For the text-containing cell, return its midpoint in (X, Y) coordinate format. 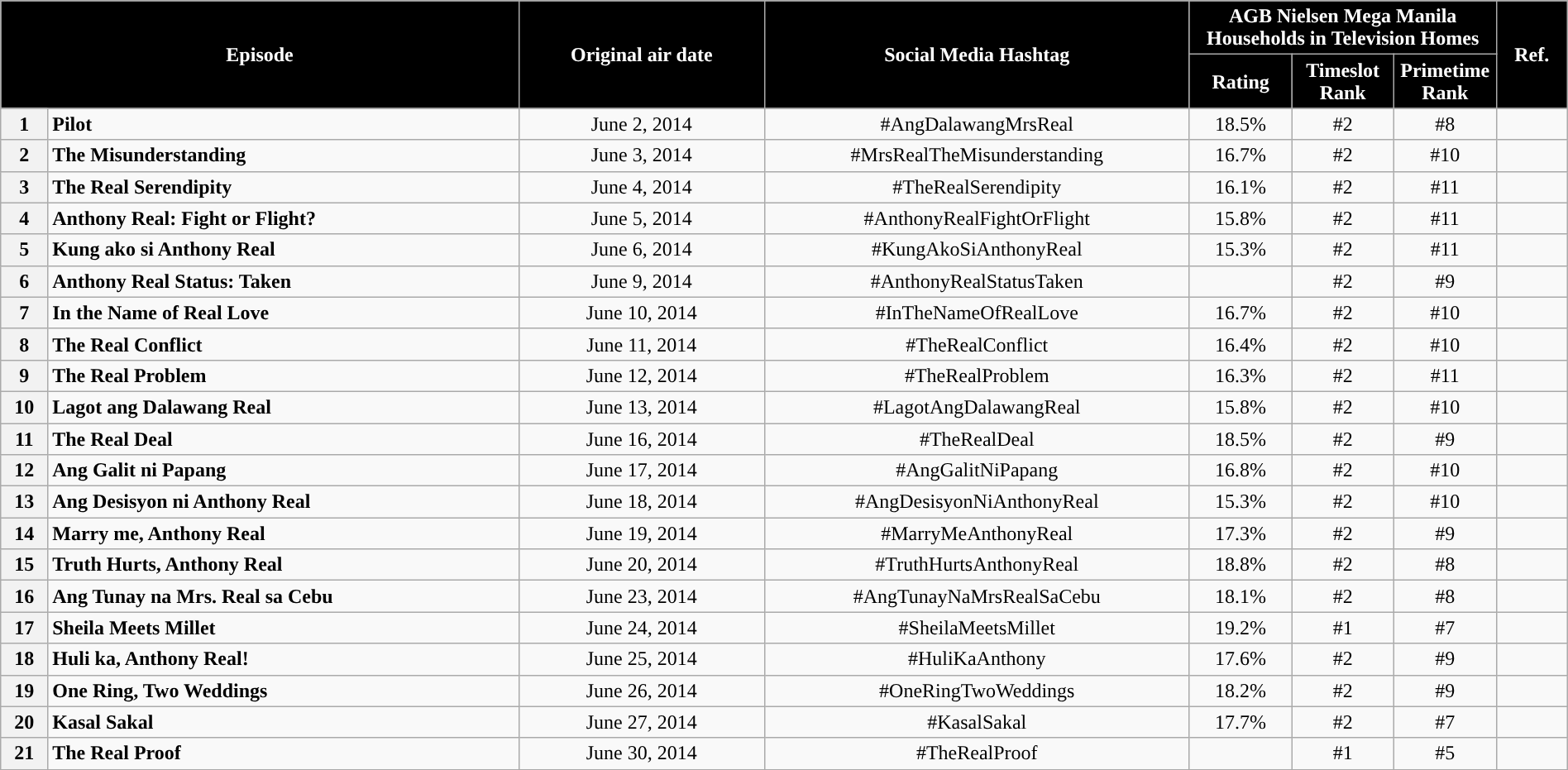
June 2, 2014 (642, 124)
#TheRealDeal (977, 439)
#TheRealConflict (977, 344)
Huli ka, Anthony Real! (284, 659)
17.6% (1241, 659)
Anthony Real: Fight or Flight? (284, 218)
Rating (1241, 81)
16.3% (1241, 375)
#MarryMeAnthonyReal (977, 533)
#LagotAngDalawangReal (977, 407)
11 (25, 439)
The Real Deal (284, 439)
17.3% (1241, 533)
21 (25, 753)
5 (25, 250)
Sheila Meets Millet (284, 628)
20 (25, 722)
Episode (260, 55)
Ref. (1532, 55)
17 (25, 628)
1 (25, 124)
June 23, 2014 (642, 596)
6 (25, 281)
Original air date (642, 55)
June 11, 2014 (642, 344)
June 5, 2014 (642, 218)
#KungAkoSiAnthonyReal (977, 250)
#SheilaMeetsMillet (977, 628)
June 20, 2014 (642, 565)
12 (25, 471)
The Real Problem (284, 375)
16 (25, 596)
18.1% (1241, 596)
#HuliKaAnthony (977, 659)
Timeslot Rank (1343, 81)
Anthony Real Status: Taken (284, 281)
Ang Tunay na Mrs. Real sa Cebu (284, 596)
#TheRealProblem (977, 375)
#TheRealSerendipity (977, 187)
#InTheNameOfRealLove (977, 313)
AGB Nielsen Mega Manila Households in Television Homes (1343, 28)
17.7% (1241, 722)
16.8% (1241, 471)
June 18, 2014 (642, 502)
Lagot ang Dalawang Real (284, 407)
Kasal Sakal (284, 722)
18 (25, 659)
June 3, 2014 (642, 155)
June 17, 2014 (642, 471)
#AngTunayNaMrsRealSaCebu (977, 596)
June 12, 2014 (642, 375)
#TruthHurtsAnthonyReal (977, 565)
June 16, 2014 (642, 439)
16.4% (1241, 344)
Kung ako si Anthony Real (284, 250)
One Ring, Two Weddings (284, 691)
June 4, 2014 (642, 187)
#OneRingTwoWeddings (977, 691)
Primetime Rank (1445, 81)
June 19, 2014 (642, 533)
#TheRealProof (977, 753)
June 27, 2014 (642, 722)
15 (25, 565)
14 (25, 533)
9 (25, 375)
Social Media Hashtag (977, 55)
#AngDesisyonNiAnthonyReal (977, 502)
June 30, 2014 (642, 753)
4 (25, 218)
#MrsRealTheMisunderstanding (977, 155)
10 (25, 407)
Ang Desisyon ni Anthony Real (284, 502)
June 6, 2014 (642, 250)
#5 (1445, 753)
June 9, 2014 (642, 281)
7 (25, 313)
June 10, 2014 (642, 313)
Ang Galit ni Papang (284, 471)
In the Name of Real Love (284, 313)
8 (25, 344)
The Real Serendipity (284, 187)
18.8% (1241, 565)
18.2% (1241, 691)
#KasalSakal (977, 722)
13 (25, 502)
The Real Conflict (284, 344)
#AnthonyRealFightOrFlight (977, 218)
3 (25, 187)
16.1% (1241, 187)
2 (25, 155)
June 13, 2014 (642, 407)
The Misunderstanding (284, 155)
Truth Hurts, Anthony Real (284, 565)
June 25, 2014 (642, 659)
#AngDalawangMrsReal (977, 124)
Pilot (284, 124)
June 26, 2014 (642, 691)
#AnthonyRealStatusTaken (977, 281)
19.2% (1241, 628)
The Real Proof (284, 753)
19 (25, 691)
June 24, 2014 (642, 628)
#AngGalitNiPapang (977, 471)
Marry me, Anthony Real (284, 533)
